Locate the cell with the specified text and output its (x, y) center coordinate. 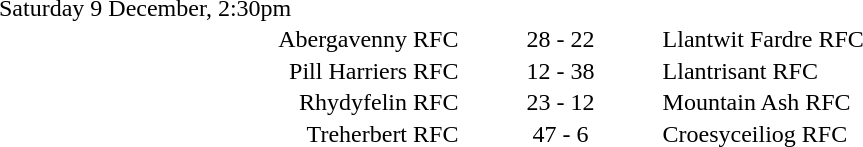
28 - 22 (560, 39)
12 - 38 (560, 71)
23 - 12 (560, 103)
